For the text-containing cell, return its midpoint in [x, y] coordinate format. 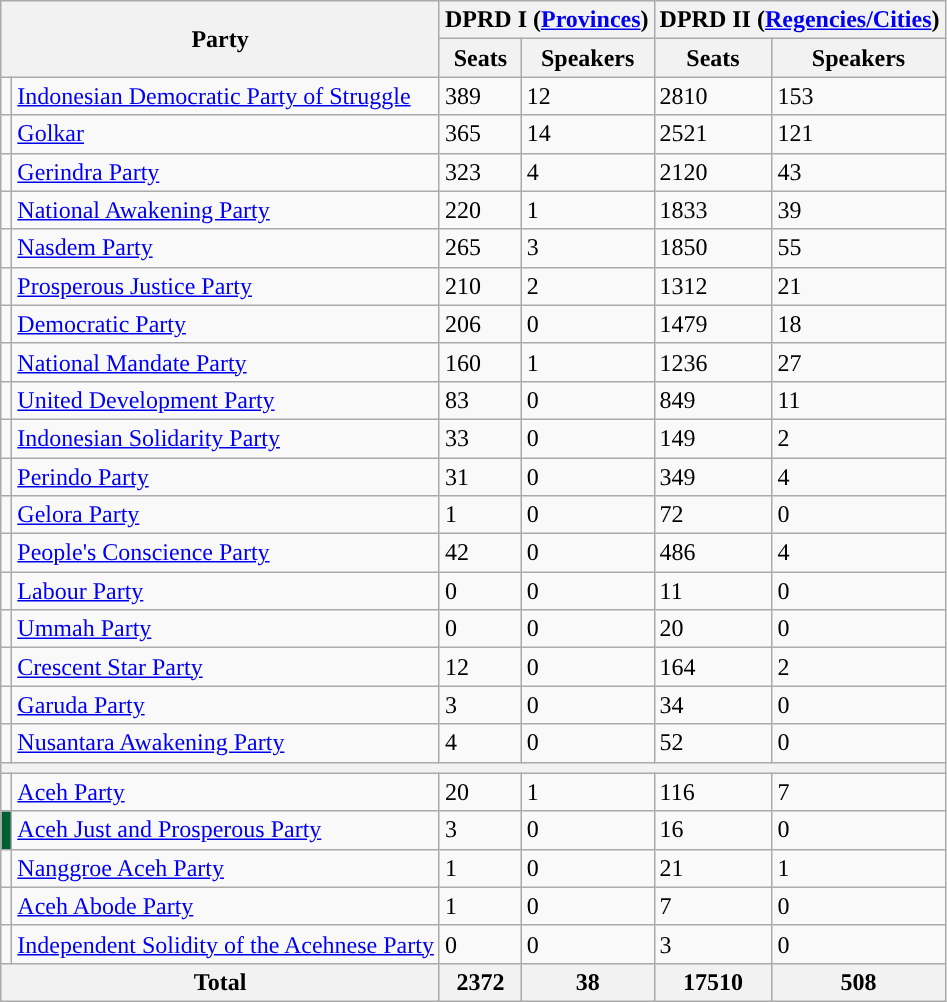
17510 [713, 982]
508 [858, 982]
160 [480, 362]
16 [713, 830]
DPRD I (Provinces) [546, 20]
Indonesian Democratic Party of Struggle [226, 96]
210 [480, 286]
Nanggroe Aceh Party [226, 868]
164 [713, 667]
Labour Party [226, 591]
2521 [713, 134]
220 [480, 210]
389 [480, 96]
39 [858, 210]
Aceh Just and Prosperous Party [226, 830]
849 [713, 400]
349 [713, 477]
52 [713, 743]
55 [858, 248]
72 [713, 515]
2120 [713, 172]
83 [480, 400]
31 [480, 477]
116 [713, 792]
43 [858, 172]
149 [713, 438]
Prosperous Justice Party [226, 286]
33 [480, 438]
National Mandate Party [226, 362]
2372 [480, 982]
Independent Solidity of the Acehnese Party [226, 944]
1312 [713, 286]
121 [858, 134]
Total [220, 982]
Indonesian Solidarity Party [226, 438]
153 [858, 96]
Crescent Star Party [226, 667]
265 [480, 248]
Garuda Party [226, 705]
Perindo Party [226, 477]
1850 [713, 248]
Gerindra Party [226, 172]
Golkar [226, 134]
National Awakening Party [226, 210]
206 [480, 324]
Ummah Party [226, 629]
1479 [713, 324]
18 [858, 324]
DPRD II (Regencies/Cities) [800, 20]
Nasdem Party [226, 248]
14 [588, 134]
1236 [713, 362]
2810 [713, 96]
Party [220, 39]
Aceh Party [226, 792]
People's Conscience Party [226, 553]
United Development Party [226, 400]
42 [480, 553]
323 [480, 172]
Nusantara Awakening Party [226, 743]
486 [713, 553]
1833 [713, 210]
Democratic Party [226, 324]
34 [713, 705]
Aceh Abode Party [226, 906]
38 [588, 982]
Gelora Party [226, 515]
365 [480, 134]
27 [858, 362]
